From the cell containing the given text, extract its center point as (x, y) coordinate. 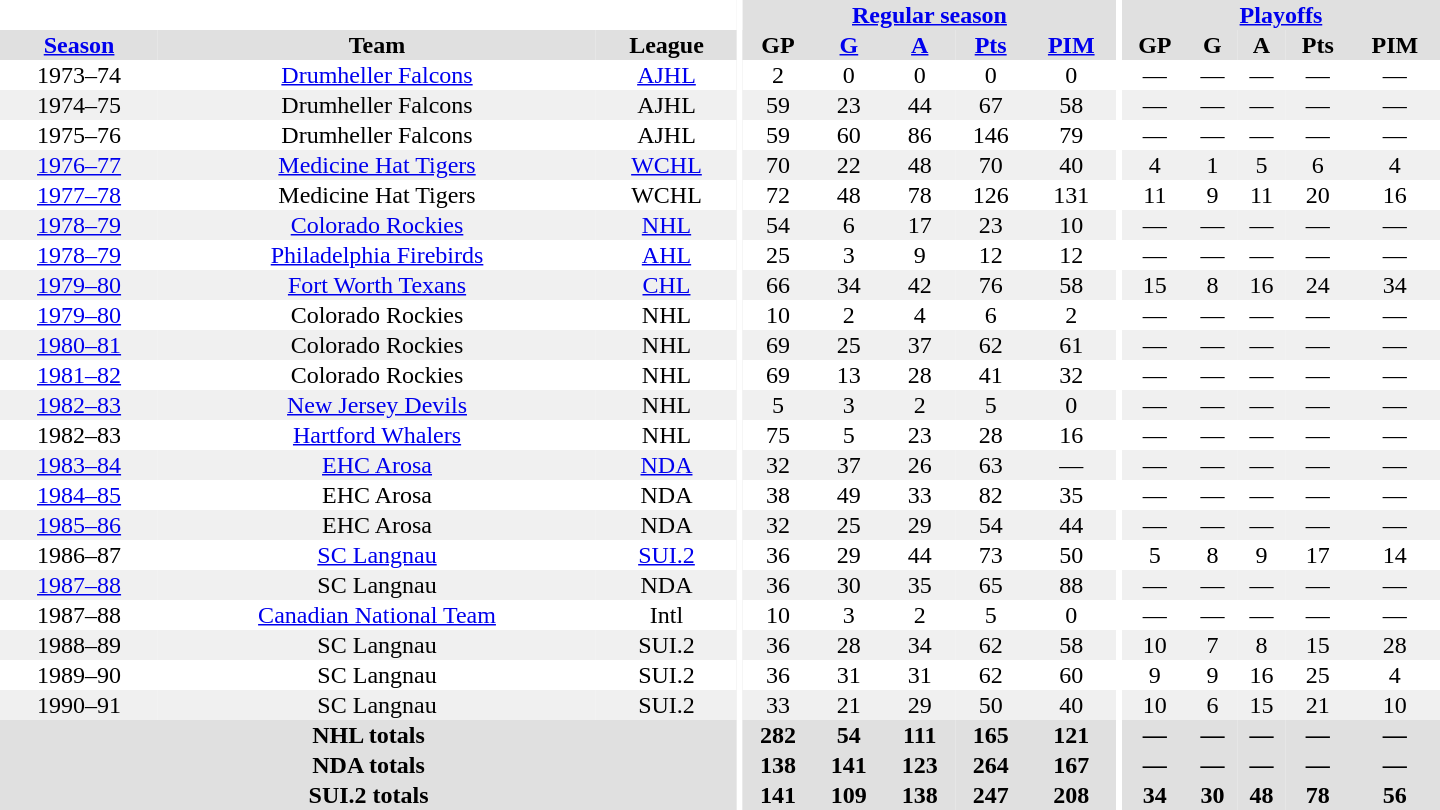
26 (920, 465)
88 (1071, 585)
22 (848, 165)
24 (1318, 285)
SUI.2 totals (368, 795)
42 (920, 285)
82 (990, 495)
NDA totals (368, 765)
1976–77 (79, 165)
73 (990, 555)
1975–76 (79, 135)
126 (990, 195)
1973–74 (79, 75)
13 (848, 375)
49 (848, 495)
1986–87 (79, 555)
1980–81 (79, 345)
Philadelphia Firebirds (377, 255)
New Jersey Devils (377, 405)
41 (990, 375)
79 (1071, 135)
Playoffs (1281, 15)
67 (990, 105)
282 (778, 735)
League (666, 45)
75 (778, 435)
7 (1212, 645)
1984–85 (79, 495)
63 (990, 465)
20 (1318, 195)
1974–75 (79, 105)
1983–84 (79, 465)
Regular season (930, 15)
Fort Worth Texans (377, 285)
1990–91 (79, 705)
56 (1395, 795)
1 (1212, 165)
72 (778, 195)
264 (990, 765)
14 (1395, 555)
66 (778, 285)
1985–86 (79, 525)
Hartford Whalers (377, 435)
Intl (666, 615)
109 (848, 795)
123 (920, 765)
1989–90 (79, 675)
65 (990, 585)
AHL (666, 255)
1981–82 (79, 375)
111 (920, 735)
61 (1071, 345)
NHL totals (368, 735)
Team (377, 45)
146 (990, 135)
CHL (666, 285)
1988–89 (79, 645)
131 (1071, 195)
208 (1071, 795)
38 (778, 495)
121 (1071, 735)
1977–78 (79, 195)
247 (990, 795)
76 (990, 285)
167 (1071, 765)
Season (79, 45)
Canadian National Team (377, 615)
86 (920, 135)
165 (990, 735)
